Return [x, y] of the center of cell containing provided text 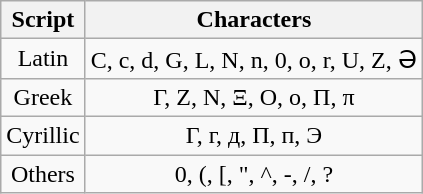
Latin [43, 59]
Г, г, д, П, п, Э [254, 135]
Others [43, 173]
Cyrillic [43, 135]
Characters [254, 20]
C, c, d, G, L, N, n, 0, o, r, U, Z, Ə [254, 59]
Γ, Ζ, Ν, Ξ, Ο, ο, Π, π [254, 97]
Greek [43, 97]
0, (, [, ", ^, -, /, ? [254, 173]
Script [43, 20]
